Identify which cell holds the provided text, then report its (x, y) central coordinate. 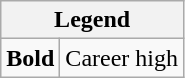
Bold (30, 58)
Legend (92, 20)
Career high (122, 58)
